Output the (x, y) coordinate of the center of the cell containing the given text.  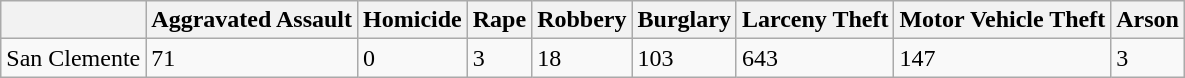
643 (815, 58)
0 (413, 58)
18 (582, 58)
147 (1002, 58)
Arson (1148, 20)
71 (252, 58)
Robbery (582, 20)
Burglary (684, 20)
Rape (499, 20)
Aggravated Assault (252, 20)
San Clemente (74, 58)
Larceny Theft (815, 20)
Homicide (413, 20)
Motor Vehicle Theft (1002, 20)
103 (684, 58)
